Search for the cell housing the specified text and yield its [x, y] center coordinate. 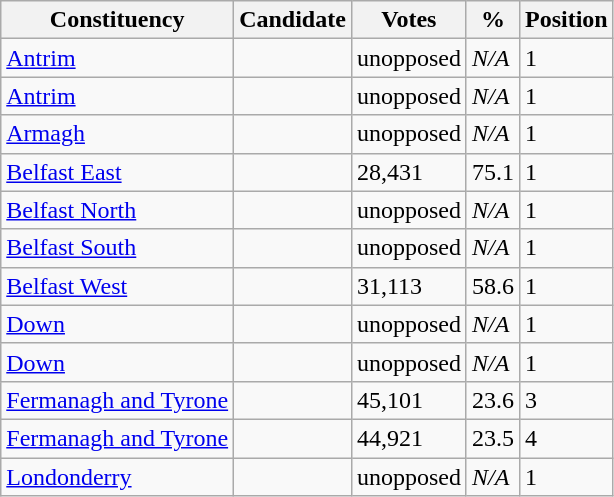
Belfast West [118, 286]
Constituency [118, 20]
44,921 [408, 438]
75.1 [492, 172]
% [492, 20]
28,431 [408, 172]
3 [566, 400]
58.6 [492, 286]
Belfast North [118, 210]
Position [566, 20]
Armagh [118, 134]
4 [566, 438]
23.5 [492, 438]
Belfast South [118, 248]
Candidate [293, 20]
Belfast East [118, 172]
Londonderry [118, 477]
Votes [408, 20]
23.6 [492, 400]
45,101 [408, 400]
31,113 [408, 286]
